Find where the given text appears and provide that cell's center as (x, y) coordinate. 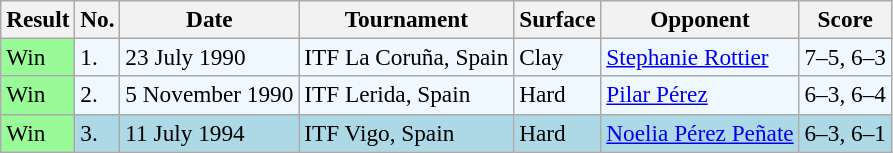
Score (845, 19)
5 November 1990 (210, 95)
Surface (558, 19)
Date (210, 19)
Noelia Pérez Peñate (700, 133)
ITF Vigo, Spain (406, 133)
Clay (558, 57)
3. (98, 133)
Tournament (406, 19)
ITF Lerida, Spain (406, 95)
Opponent (700, 19)
6–3, 6–1 (845, 133)
11 July 1994 (210, 133)
Stephanie Rottier (700, 57)
7–5, 6–3 (845, 57)
6–3, 6–4 (845, 95)
2. (98, 95)
23 July 1990 (210, 57)
ITF La Coruña, Spain (406, 57)
Pilar Pérez (700, 95)
Result (38, 19)
1. (98, 57)
No. (98, 19)
